Find where the given text appears and provide that cell's center as (X, Y) coordinate. 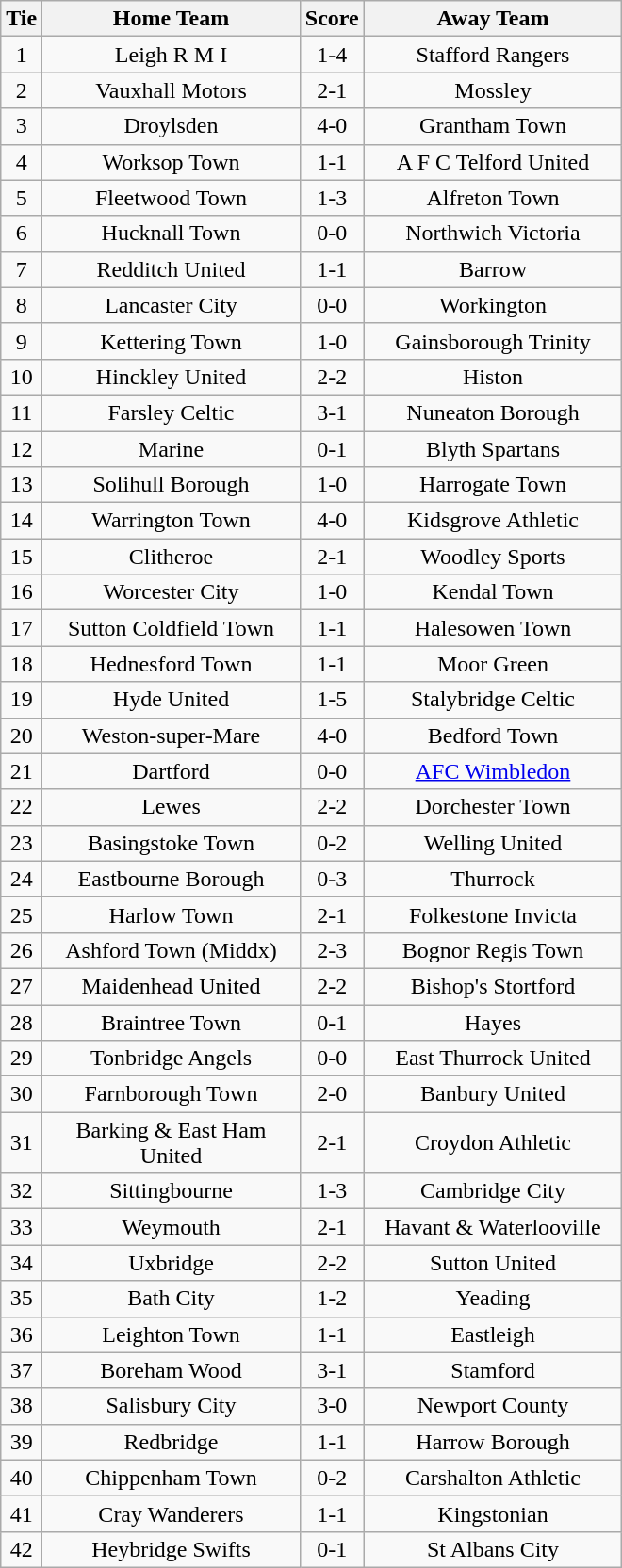
Score (332, 19)
Carshalton Athletic (493, 1478)
Hyde United (172, 700)
Thurrock (493, 879)
Banbury United (493, 1094)
St Albans City (493, 1549)
Leighton Town (172, 1334)
Weston-super-Mare (172, 736)
24 (22, 879)
Eastleigh (493, 1334)
28 (22, 1022)
Kingstonian (493, 1513)
4 (22, 162)
20 (22, 736)
Hednesford Town (172, 664)
Tie (22, 19)
Away Team (493, 19)
3-0 (332, 1406)
Yeading (493, 1299)
Croydon Athletic (493, 1143)
Lewes (172, 807)
Eastbourne Borough (172, 879)
Barking & East Ham United (172, 1143)
37 (22, 1370)
26 (22, 950)
2-0 (332, 1094)
Fleetwood Town (172, 198)
Worksop Town (172, 162)
Braintree Town (172, 1022)
41 (22, 1513)
Chippenham Town (172, 1478)
19 (22, 700)
Dartford (172, 771)
Havant & Waterlooville (493, 1227)
Boreham Wood (172, 1370)
East Thurrock United (493, 1059)
Stafford Rangers (493, 55)
Blyth Spartans (493, 449)
Sutton Coldfield Town (172, 628)
25 (22, 914)
6 (22, 234)
Tonbridge Angels (172, 1059)
Maidenhead United (172, 986)
12 (22, 449)
Dorchester Town (493, 807)
Bedford Town (493, 736)
Newport County (493, 1406)
Grantham Town (493, 126)
Home Team (172, 19)
Gainsborough Trinity (493, 341)
21 (22, 771)
13 (22, 485)
Warrington Town (172, 521)
Moor Green (493, 664)
Northwich Victoria (493, 234)
Hinckley United (172, 377)
27 (22, 986)
10 (22, 377)
Sutton United (493, 1263)
Folkestone Invicta (493, 914)
35 (22, 1299)
38 (22, 1406)
3 (22, 126)
2 (22, 90)
A F C Telford United (493, 162)
Solihull Borough (172, 485)
7 (22, 269)
Histon (493, 377)
Clitheroe (172, 557)
32 (22, 1191)
Redditch United (172, 269)
Kettering Town (172, 341)
14 (22, 521)
Droylsden (172, 126)
16 (22, 592)
Lancaster City (172, 305)
Ashford Town (Middx) (172, 950)
Harrow Borough (493, 1442)
Workington (493, 305)
Vauxhall Motors (172, 90)
Barrow (493, 269)
Heybridge Swifts (172, 1549)
Woodley Sports (493, 557)
Kendal Town (493, 592)
Welling United (493, 843)
Sittingbourne (172, 1191)
17 (22, 628)
23 (22, 843)
Cray Wanderers (172, 1513)
11 (22, 412)
1-2 (332, 1299)
Bognor Regis Town (493, 950)
30 (22, 1094)
36 (22, 1334)
1 (22, 55)
Alfreton Town (493, 198)
Salisbury City (172, 1406)
Stamford (493, 1370)
Bath City (172, 1299)
Hucknall Town (172, 234)
40 (22, 1478)
Cambridge City (493, 1191)
2-3 (332, 950)
AFC Wimbledon (493, 771)
Worcester City (172, 592)
39 (22, 1442)
9 (22, 341)
Leigh R M I (172, 55)
5 (22, 198)
42 (22, 1549)
18 (22, 664)
Uxbridge (172, 1263)
34 (22, 1263)
Mossley (493, 90)
Farsley Celtic (172, 412)
Harlow Town (172, 914)
Redbridge (172, 1442)
Stalybridge Celtic (493, 700)
Nuneaton Borough (493, 412)
Halesowen Town (493, 628)
Basingstoke Town (172, 843)
31 (22, 1143)
Marine (172, 449)
8 (22, 305)
15 (22, 557)
Farnborough Town (172, 1094)
Bishop's Stortford (493, 986)
22 (22, 807)
1-5 (332, 700)
Weymouth (172, 1227)
Kidsgrove Athletic (493, 521)
29 (22, 1059)
Hayes (493, 1022)
33 (22, 1227)
Harrogate Town (493, 485)
0-3 (332, 879)
1-4 (332, 55)
